Return [x, y] of the center of cell containing provided text 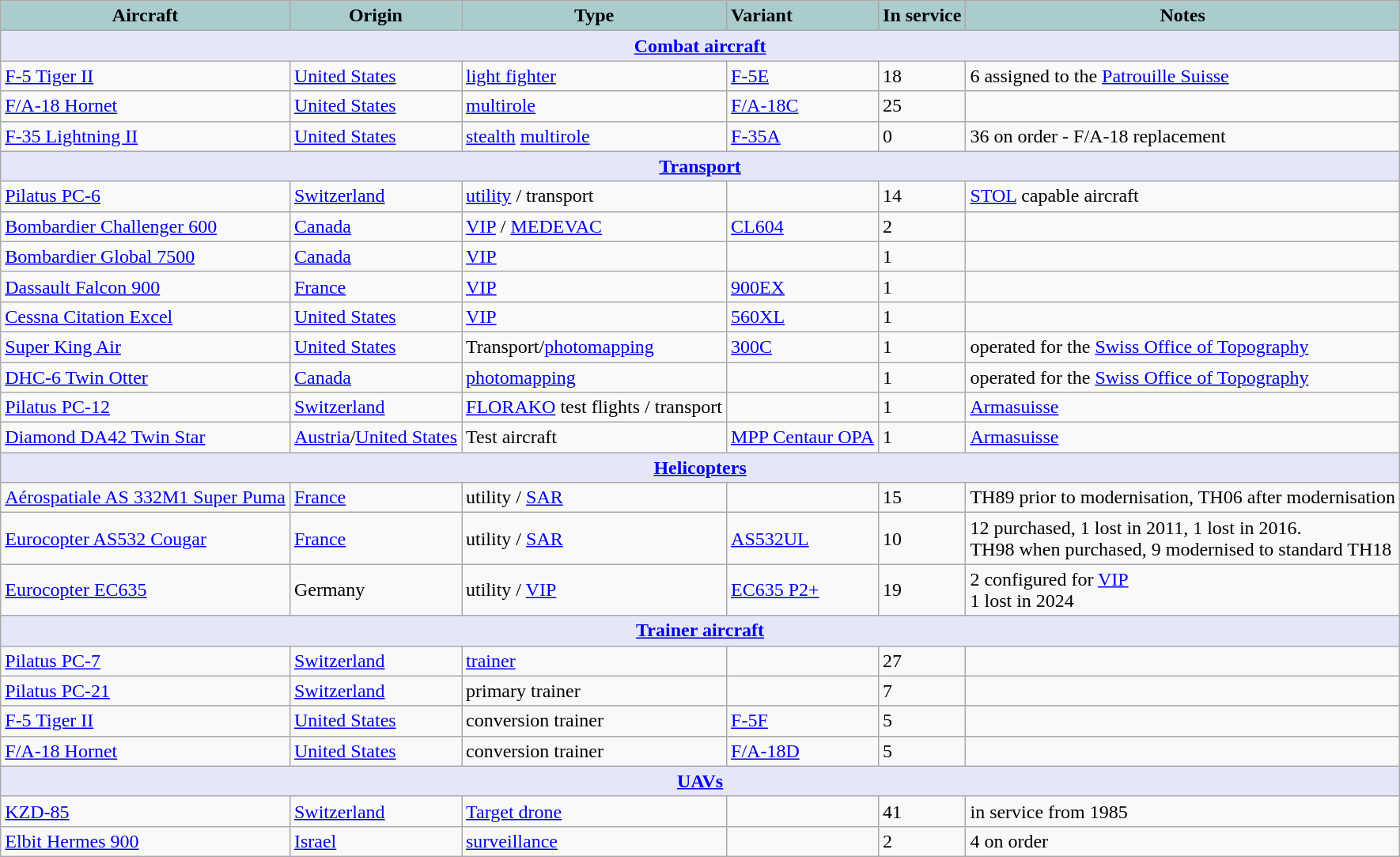
Diamond DA42 Twin Star [146, 438]
Trainer aircraft [701, 631]
15 [922, 498]
KZD-85 [146, 811]
Variant [803, 16]
F/A-18C [803, 106]
Bombardier Challenger 600 [146, 226]
F-35A [803, 136]
STOL capable aircraft [1183, 196]
Test aircraft [595, 438]
27 [922, 661]
300C [803, 347]
surveillance [595, 841]
multirole [595, 106]
FLORAKO test flights / transport [595, 408]
trainer [595, 661]
Pilatus PC-21 [146, 691]
VIP / MEDEVAC [595, 226]
41 [922, 811]
Bombardier Global 7500 [146, 256]
Germany [375, 590]
900EX [803, 286]
Cessna Citation Excel [146, 317]
36 on order - F/A-18 replacement [1183, 136]
Target drone [595, 811]
Pilatus PC-7 [146, 661]
6 assigned to the Patrouille Suisse [1183, 76]
Dassault Falcon 900 [146, 286]
photomapping [595, 377]
Aircraft [146, 16]
Origin [375, 16]
Transport [701, 166]
stealth multirole [595, 136]
Aérospatiale AS 332M1 Super Puma [146, 498]
560XL [803, 317]
4 on order [1183, 841]
In service [922, 16]
Israel [375, 841]
19 [922, 590]
12 purchased, 1 lost in 2011, 1 lost in 2016.TH98 when purchased, 9 modernised to standard TH18 [1183, 538]
F-35 Lightning II [146, 136]
DHC-6 Twin Otter [146, 377]
Pilatus PC-6 [146, 196]
F-5E [803, 76]
UAVs [701, 781]
Helicopters [701, 468]
2 configured for VIP1 lost in 2024 [1183, 590]
25 [922, 106]
MPP Centaur OPA [803, 438]
Combat aircraft [701, 46]
CL604 [803, 226]
utility / VIP [595, 590]
in service from 1985 [1183, 811]
Pilatus PC-12 [146, 408]
14 [922, 196]
AS532UL [803, 538]
7 [922, 691]
EC635 P2+ [803, 590]
primary trainer [595, 691]
F-5F [803, 721]
Austria/United States [375, 438]
18 [922, 76]
0 [922, 136]
Eurocopter EC635 [146, 590]
utility / transport [595, 196]
Type [595, 16]
light fighter [595, 76]
F/A-18D [803, 751]
10 [922, 538]
Notes [1183, 16]
Transport/photomapping [595, 347]
TH89 prior to modernisation, TH06 after modernisation [1183, 498]
Eurocopter AS532 Cougar [146, 538]
Super King Air [146, 347]
Elbit Hermes 900 [146, 841]
